For the text-containing cell, return its midpoint in (X, Y) coordinate format. 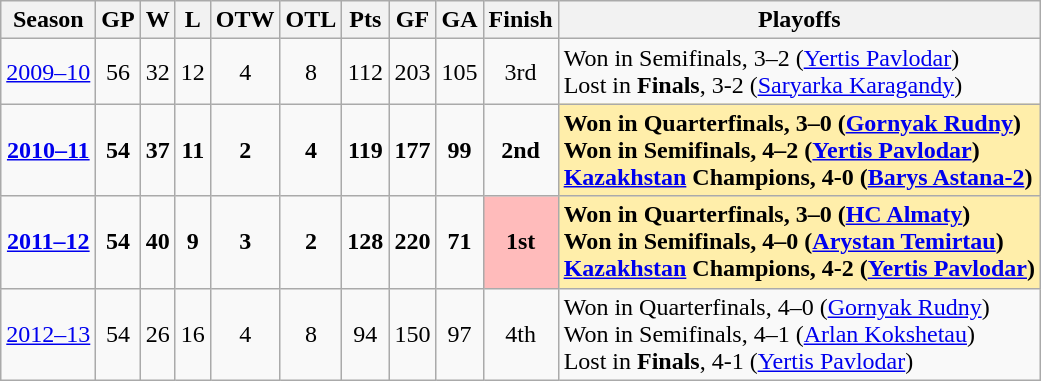
94 (366, 334)
12 (192, 72)
2010–11 (48, 150)
56 (118, 72)
11 (192, 150)
OTW (245, 20)
128 (366, 242)
2nd (520, 150)
16 (192, 334)
119 (366, 150)
GA (460, 20)
37 (158, 150)
Won in Semifinals, 3–2 (Yertis Pavlodar) Lost in Finals, 3-2 (Saryarka Karagandy) (799, 72)
Season (48, 20)
L (192, 20)
GP (118, 20)
4th (520, 334)
OTL (311, 20)
220 (412, 242)
3 (245, 242)
112 (366, 72)
9 (192, 242)
3rd (520, 72)
97 (460, 334)
2009–10 (48, 72)
Won in Quarterfinals, 3–0 (Gornyak Rudny) Won in Semifinals, 4–2 (Yertis Pavlodar) Kazakhstan Champions, 4-0 (Barys Astana-2) (799, 150)
26 (158, 334)
203 (412, 72)
Pts (366, 20)
150 (412, 334)
2011–12 (48, 242)
Finish (520, 20)
40 (158, 242)
2012–13 (48, 334)
1st (520, 242)
105 (460, 72)
32 (158, 72)
99 (460, 150)
GF (412, 20)
71 (460, 242)
Playoffs (799, 20)
Won in Quarterfinals, 3–0 (HC Almaty) Won in Semifinals, 4–0 (Arystan Temirtau) Kazakhstan Champions, 4-2 (Yertis Pavlodar) (799, 242)
W (158, 20)
Won in Quarterfinals, 4–0 (Gornyak Rudny) Won in Semifinals, 4–1 (Arlan Kokshetau) Lost in Finals, 4-1 (Yertis Pavlodar) (799, 334)
177 (412, 150)
